Return the [x, y] coordinate for the center point of the cell that contains the specified text.  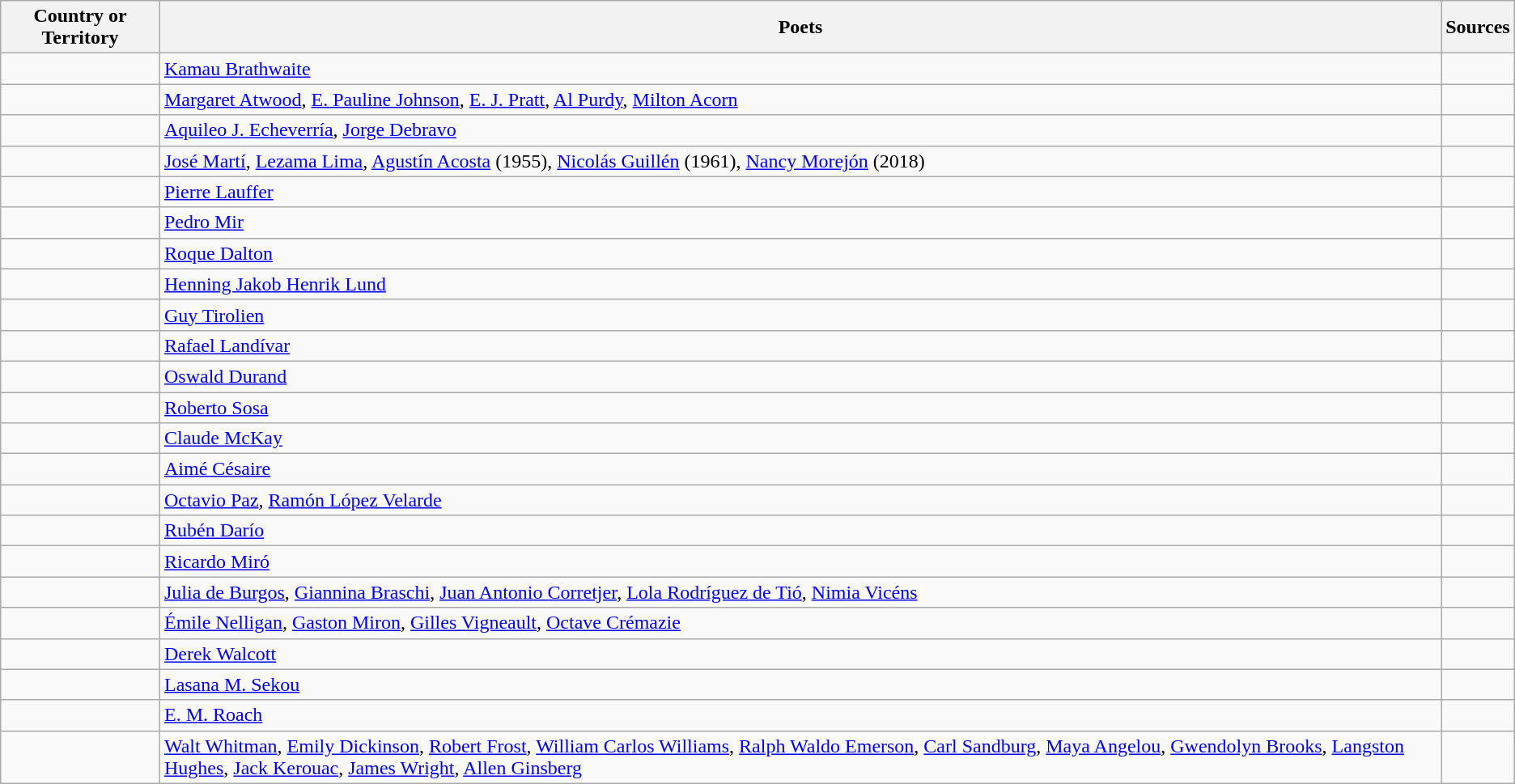
Octavio Paz, Ramón López Velarde [800, 500]
Pedro Mir [800, 222]
Aquileo J. Echeverría, Jorge Debravo [800, 130]
Aimé Césaire [800, 469]
Margaret Atwood, E. Pauline Johnson, E. J. Pratt, Al Purdy, Milton Acorn [800, 100]
José Martí, Lezama Lima, Agustín Acosta (1955), Nicolás Guillén (1961), Nancy Morejón (2018) [800, 161]
Poets [800, 28]
Country or Territory [81, 28]
Oswald Durand [800, 376]
Rafael Landívar [800, 345]
Guy Tirolien [800, 315]
Henning Jakob Henrik Lund [800, 284]
Sources [1478, 28]
Rubén Darío [800, 531]
Roberto Sosa [800, 407]
Derek Walcott [800, 654]
Julia de Burgos, Giannina Braschi, Juan Antonio Corretjer, Lola Rodríguez de Tió, Nimia Vicéns [800, 592]
Ricardo Miró [800, 562]
Pierre Lauffer [800, 192]
Claude McKay [800, 439]
Émile Nelligan, Gaston Miron, Gilles Vigneault, Octave Crémazie [800, 623]
E. M. Roach [800, 715]
Kamau Brathwaite [800, 69]
Roque Dalton [800, 253]
Lasana M. Sekou [800, 684]
